Identify which cell holds the provided text, then report its (X, Y) central coordinate. 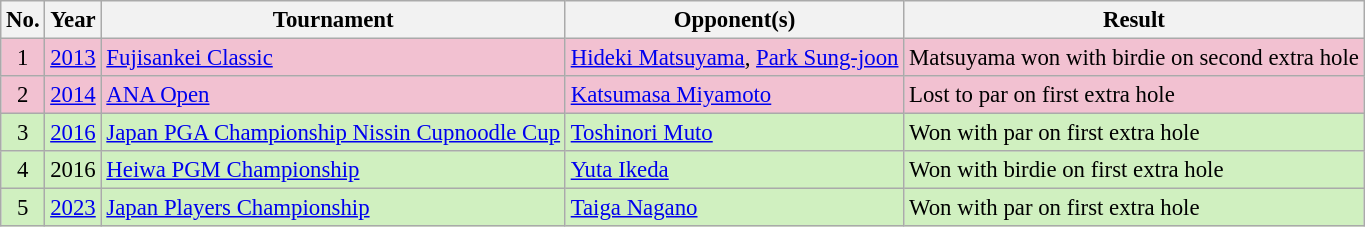
No. (23, 20)
Result (1134, 20)
5 (23, 208)
4 (23, 170)
Matsuyama won with birdie on second extra hole (1134, 58)
Japan PGA Championship Nissin Cupnoodle Cup (333, 133)
2013 (73, 58)
Year (73, 20)
Japan Players Championship (333, 208)
Opponent(s) (734, 20)
Heiwa PGM Championship (333, 170)
Hideki Matsuyama, Park Sung-joon (734, 58)
Won with birdie on first extra hole (1134, 170)
Lost to par on first extra hole (1134, 95)
2 (23, 95)
Taiga Nagano (734, 208)
Tournament (333, 20)
1 (23, 58)
2014 (73, 95)
2023 (73, 208)
Katsumasa Miyamoto (734, 95)
Yuta Ikeda (734, 170)
3 (23, 133)
ANA Open (333, 95)
Toshinori Muto (734, 133)
Fujisankei Classic (333, 58)
